Identify which cell holds the provided text, then report its (X, Y) central coordinate. 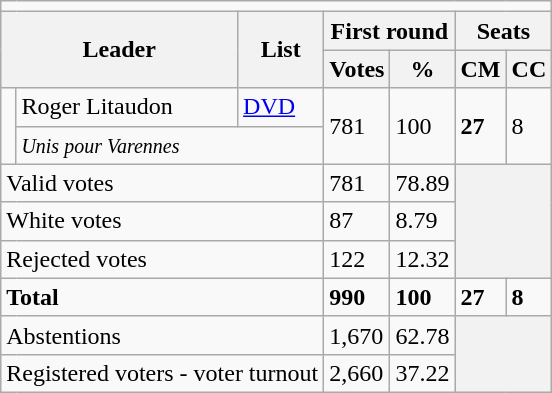
Abstentions (162, 335)
Seats (504, 31)
% (422, 69)
2,660 (357, 373)
Rejected votes (162, 259)
8.79 (422, 221)
Votes (357, 69)
Unis pour Varennes (170, 145)
List (281, 50)
1,670 (357, 335)
White votes (162, 221)
12.32 (422, 259)
DVD (281, 107)
First round (390, 31)
Total (162, 297)
87 (357, 221)
990 (357, 297)
Roger Litaudon (127, 107)
37.22 (422, 373)
Registered voters - voter turnout (162, 373)
62.78 (422, 335)
CM (480, 69)
Valid votes (162, 183)
CC (529, 69)
78.89 (422, 183)
Leader (120, 50)
122 (357, 259)
